Return the [X, Y] coordinate for the center point of the cell that contains the specified text.  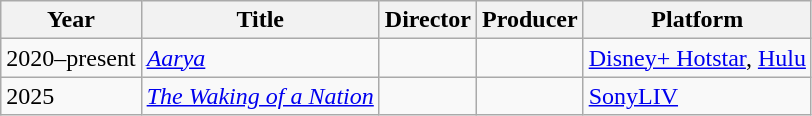
Title [260, 20]
2020–present [71, 58]
SonyLIV [697, 96]
Director [428, 20]
2025 [71, 96]
Platform [697, 20]
Disney+ Hotstar, Hulu [697, 58]
Year [71, 20]
The Waking of a Nation [260, 96]
Producer [530, 20]
Aarya [260, 58]
